Return [x, y] of the center of cell containing provided text 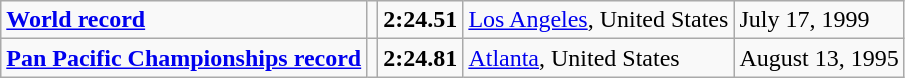
World record [184, 20]
July 17, 1999 [819, 20]
2:24.51 [420, 20]
Pan Pacific Championships record [184, 58]
2:24.81 [420, 58]
Atlanta, United States [598, 58]
Los Angeles, United States [598, 20]
August 13, 1995 [819, 58]
